Pinpoint the cell where the given text exists, returning its [X, Y] midpoint coordinate. 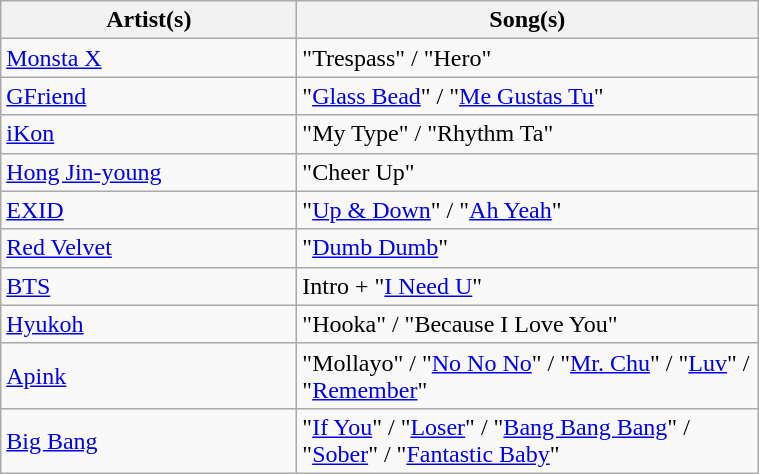
Hyukoh [149, 324]
Song(s) [528, 20]
"Mollayo" / "No No No" / "Mr. Chu" / "Luv" / "Remember" [528, 376]
EXID [149, 210]
GFriend [149, 96]
Artist(s) [149, 20]
Apink [149, 376]
"Up & Down" / "Ah Yeah" [528, 210]
Intro + "I Need U" [528, 286]
Big Bang [149, 440]
BTS [149, 286]
"If You" / "Loser" / "Bang Bang Bang" / "Sober" / "Fantastic Baby" [528, 440]
"Dumb Dumb" [528, 248]
"My Type" / "Rhythm Ta" [528, 134]
"Cheer Up" [528, 172]
Red Velvet [149, 248]
"Glass Bead" / "Me Gustas Tu" [528, 96]
"Hooka" / "Because I Love You" [528, 324]
"Trespass" / "Hero" [528, 58]
Hong Jin-young [149, 172]
iKon [149, 134]
Monsta X [149, 58]
